Search for the cell housing the specified text and yield its [X, Y] center coordinate. 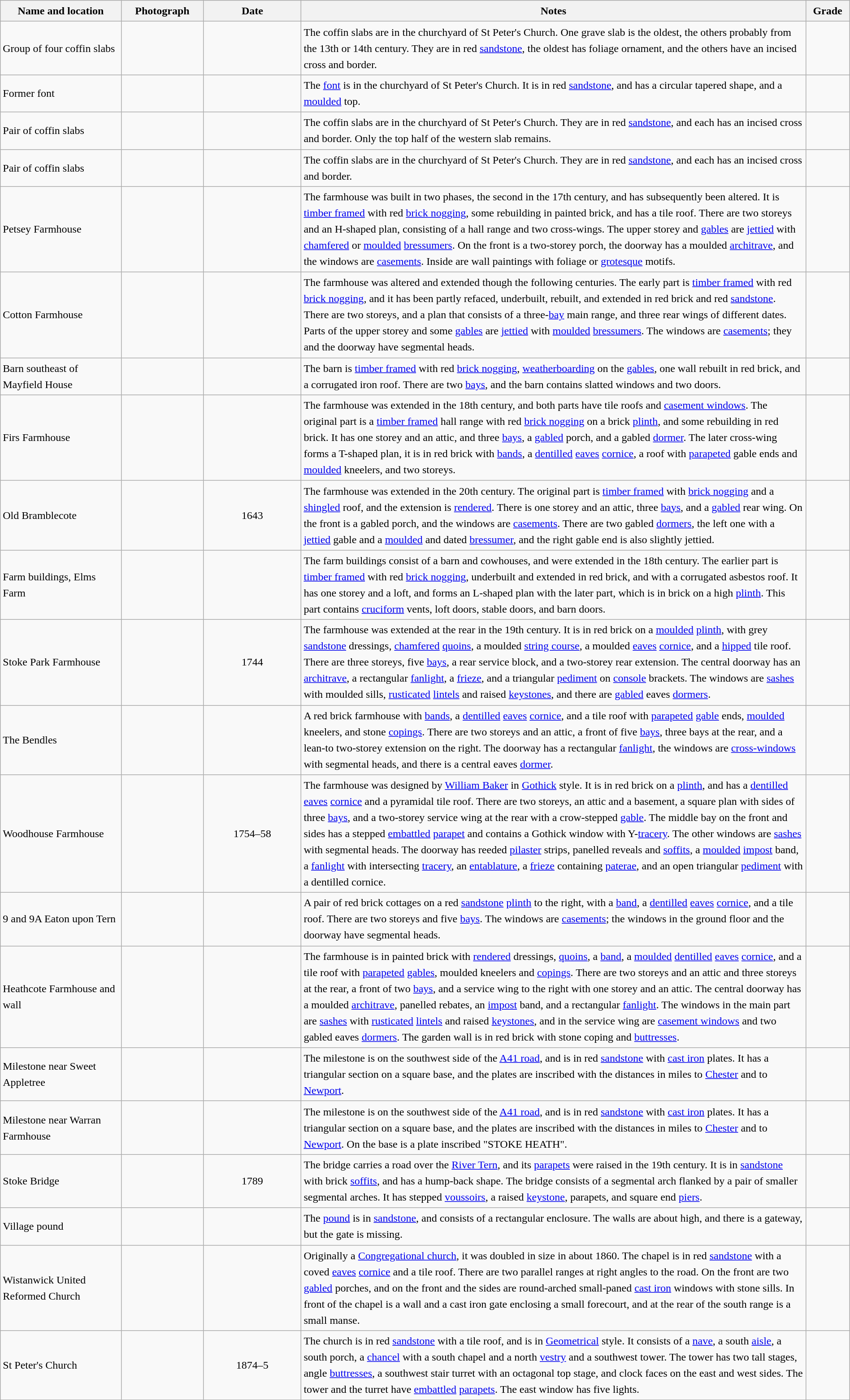
Milestone near Sweet Appletree [61, 1075]
Barn southeast of Mayfield House [61, 376]
9 and 9A Eaton upon Tern [61, 920]
1643 [252, 515]
1754–58 [252, 834]
Stoke Bridge [61, 1181]
Milestone near Warran Farmhouse [61, 1128]
Heathcote Farmhouse and wall [61, 997]
The coffin slabs are in the churchyard of St Peter's Church. They are in red sandstone, and each has an incised cross and border. [553, 168]
The Bendles [61, 740]
Woodhouse Farmhouse [61, 834]
Wistanwick United Reformed Church [61, 1288]
Notes [553, 11]
Former font [61, 93]
Old Bramblecote [61, 515]
Petsey Farmhouse [61, 229]
Farm buildings, Elms Farm [61, 584]
Name and location [61, 11]
Stoke Park Farmhouse [61, 662]
St Peter's Church [61, 1365]
Photograph [162, 11]
Firs Farmhouse [61, 437]
The font is in the churchyard of St Peter's Church. It is in red sandstone, and has a circular tapered shape, and a moulded top. [553, 93]
1789 [252, 1181]
1744 [252, 662]
Village pound [61, 1226]
Date [252, 11]
Cotton Farmhouse [61, 315]
1874–5 [252, 1365]
Grade [828, 11]
Group of four coffin slabs [61, 48]
The pound is in sandstone, and consists of a rectangular enclosure. The walls are about high, and there is a gateway, but the gate is missing. [553, 1226]
